Return the [x, y] coordinate for the center point of the cell that contains the specified text.  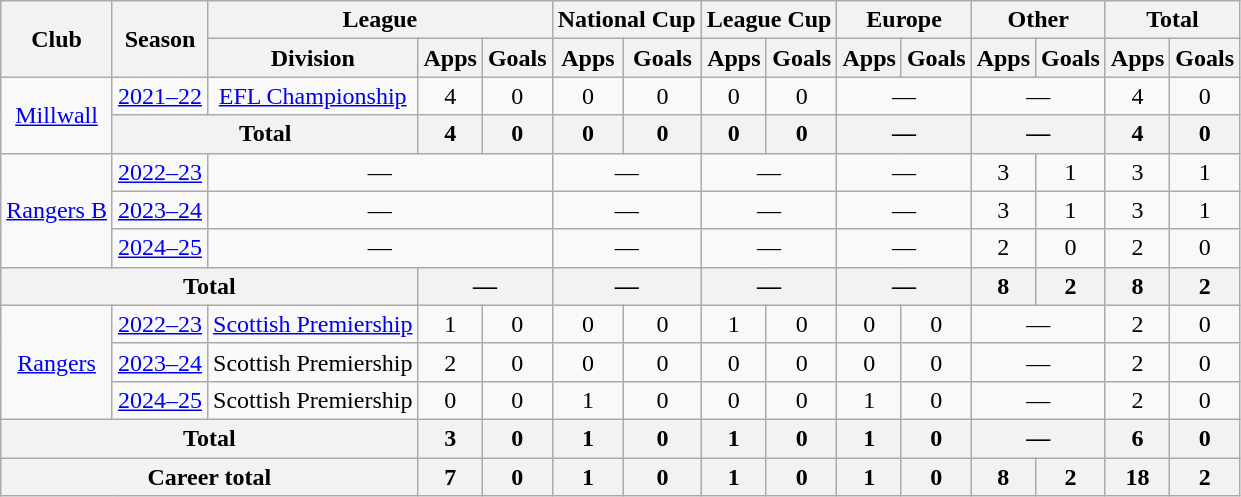
Other [1038, 20]
2021–22 [160, 96]
7 [450, 477]
Rangers [57, 362]
Career total [210, 477]
League [380, 20]
National Cup [626, 20]
Europe [904, 20]
Club [57, 39]
18 [1137, 477]
Division [313, 58]
Millwall [57, 115]
6 [1137, 438]
Season [160, 39]
League Cup [769, 20]
EFL Championship [313, 96]
Rangers B [57, 210]
